Capture the cell that displays the provided text and extract its (X, Y) central coordinate. 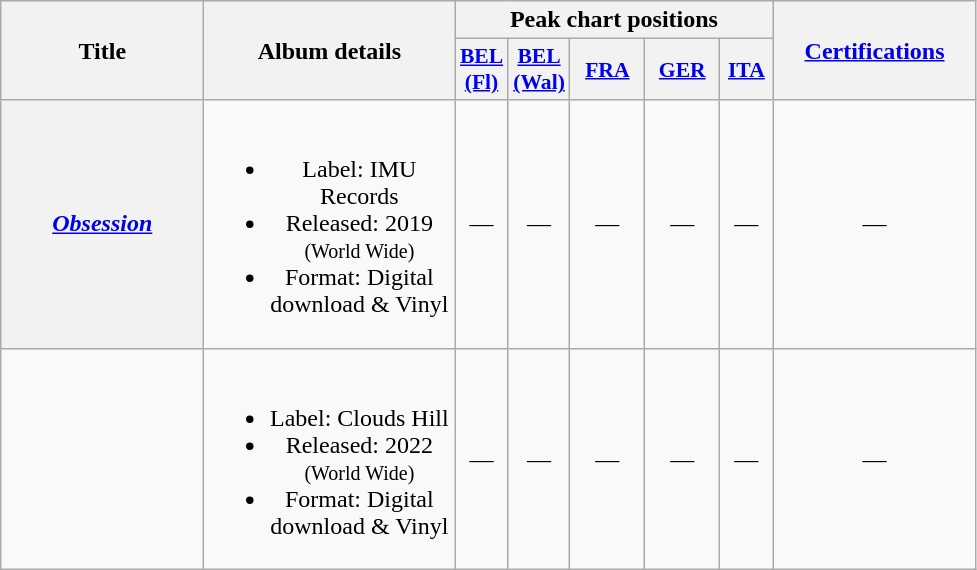
BEL (Wal) (539, 70)
Peak chart positions (614, 20)
Certifications (874, 50)
Label: IMU RecordsReleased: 2019 (World Wide)Format: Digital download & Vinyl (330, 224)
ITA (746, 70)
GER (682, 70)
BEL (Fl) (482, 70)
Label: Clouds HillReleased: 2022 (World Wide)Format: Digital download & Vinyl (330, 458)
FRA (608, 70)
Title (102, 50)
Obsession (102, 224)
Album details (330, 50)
